Output the (X, Y) coordinate of the center of the cell containing the given text.  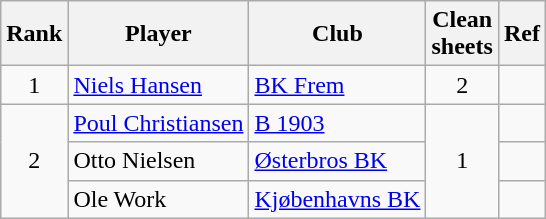
B 1903 (338, 123)
Niels Hansen (158, 85)
Ref (522, 34)
Rank (34, 34)
Kjøbenhavns BK (338, 199)
Østerbros BK (338, 161)
Club (338, 34)
Ole Work (158, 199)
Poul Christiansen (158, 123)
Otto Nielsen (158, 161)
Cleansheets (462, 34)
Player (158, 34)
BK Frem (338, 85)
